Return [x, y] of the center of cell containing provided text 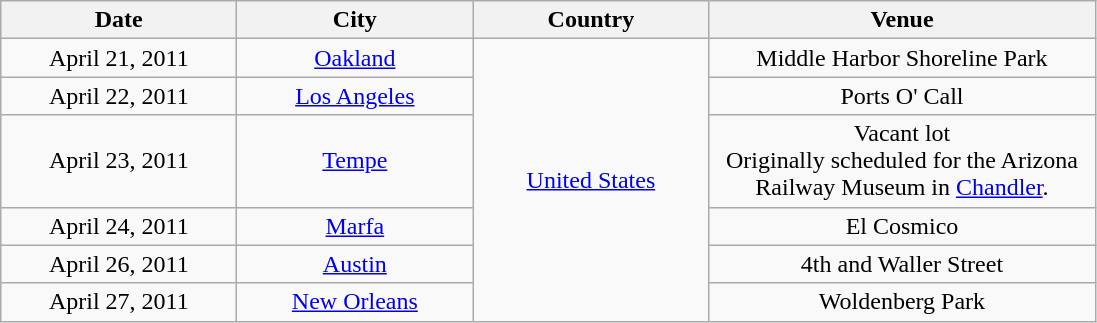
Woldenberg Park [902, 302]
Date [119, 20]
Oakland [355, 58]
April 21, 2011 [119, 58]
Country [591, 20]
Marfa [355, 226]
Venue [902, 20]
El Cosmico [902, 226]
April 26, 2011 [119, 264]
Middle Harbor Shoreline Park [902, 58]
April 22, 2011 [119, 96]
City [355, 20]
Tempe [355, 161]
Los Angeles [355, 96]
4th and Waller Street [902, 264]
April 24, 2011 [119, 226]
April 23, 2011 [119, 161]
Vacant lotOriginally scheduled for the Arizona Railway Museum in Chandler. [902, 161]
New Orleans [355, 302]
Ports O' Call [902, 96]
United States [591, 180]
April 27, 2011 [119, 302]
Austin [355, 264]
